From the cell containing the given text, extract its center point as (x, y) coordinate. 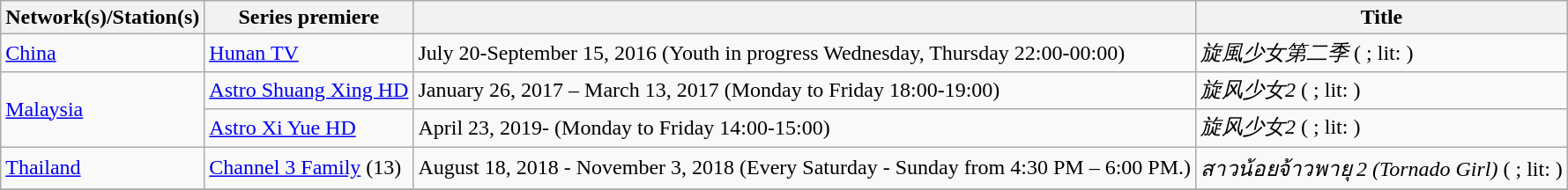
旋風少女第二季 ( ; lit: ) (1382, 53)
August 18, 2018 - November 3, 2018 (Every Saturday - Sunday from 4:30 PM – 6:00 PM.) (805, 167)
Astro Xi Yue HD (308, 128)
April 23, 2019- (Monday to Friday 14:00-15:00) (805, 128)
Title (1382, 18)
Malaysia (102, 109)
Channel 3 Family (13) (308, 167)
Hunan TV (308, 53)
July 20-September 15, 2016 (Youth in progress Wednesday, Thursday 22:00-00:00) (805, 53)
Astro Shuang Xing HD (308, 90)
Thailand (102, 167)
Series premiere (308, 18)
January 26, 2017 – March 13, 2017 (Monday to Friday 18:00-19:00) (805, 90)
Network(s)/Station(s) (102, 18)
China (102, 53)
สาวน้อยจ้าวพายุ 2 (Tornado Girl) ( ; lit: ) (1382, 167)
